For the text-containing cell, return its midpoint in [x, y] coordinate format. 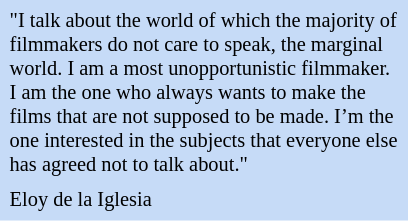
Eloy de la Iglesia [204, 200]
